Detect which cell encompasses the target text, then output its (x, y) center coordinate. 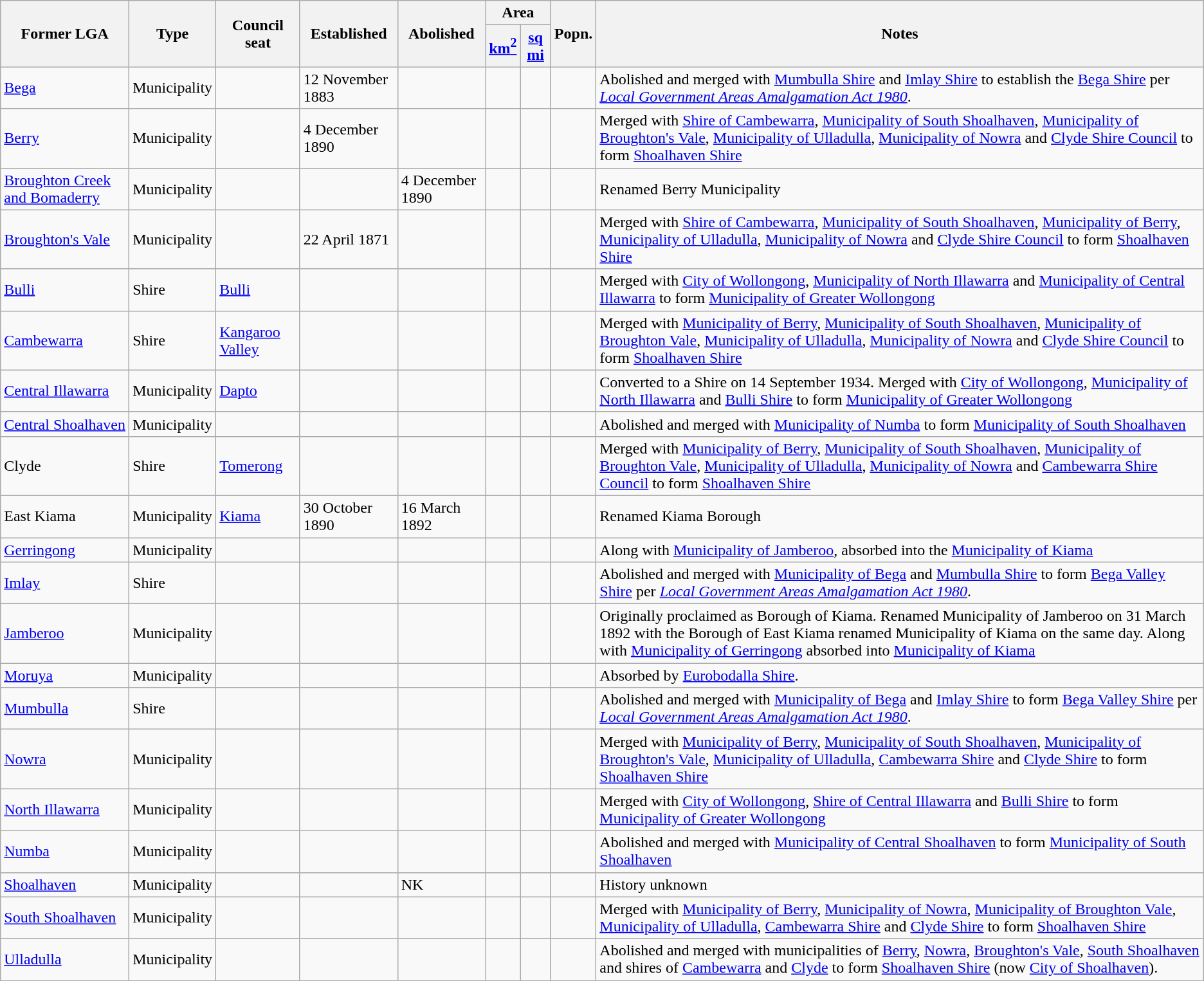
Clyde (65, 466)
Moruya (65, 675)
Berry (65, 138)
16 March 1892 (441, 516)
Broughton's Vale (65, 239)
Absorbed by Eurobodalla Shire. (900, 675)
Abolished and merged with Municipality of Bega and Imlay Shire to form Bega Valley Shire per Local Government Areas Amalgamation Act 1980. (900, 709)
Abolished (441, 33)
Notes (900, 33)
Councilseat (258, 33)
Shoalhaven (65, 885)
Ulladulla (65, 960)
Along with Municipality of Jamberoo, absorbed into the Municipality of Kiama (900, 550)
East Kiama (65, 516)
South Shoalhaven (65, 917)
Former LGA (65, 33)
Renamed Berry Municipality (900, 189)
Mumbulla (65, 709)
22 April 1871 (349, 239)
Nowra (65, 759)
30 October 1890 (349, 516)
Established (349, 33)
Abolished and merged with Municipality of Numba to form Municipality of South Shoalhaven (900, 424)
Dapto (258, 391)
Area (518, 13)
Merged with City of Wollongong, Municipality of North Illawarra and Municipality of Central Illawarra to form Municipality of Greater Wollongong (900, 289)
sq mi (535, 46)
Jamberoo (65, 634)
Imlay (65, 583)
North Illawarra (65, 809)
Abolished and merged with Municipality of Central Shoalhaven to form Municipality of South Shoalhaven (900, 852)
Popn. (573, 33)
Cambewarra (65, 340)
km2 (503, 46)
Central Shoalhaven (65, 424)
Gerringong (65, 550)
Type (172, 33)
Abolished and merged with Municipality of Bega and Mumbulla Shire to form Bega Valley Shire per Local Government Areas Amalgamation Act 1980. (900, 583)
Central Illawarra (65, 391)
12 November 1883 (349, 87)
Bega (65, 87)
History unknown (900, 885)
Broughton Creek and Bomaderry (65, 189)
Merged with City of Wollongong, Shire of Central Illawarra and Bulli Shire to form Municipality of Greater Wollongong (900, 809)
Kiama (258, 516)
NK (441, 885)
Tomerong (258, 466)
Renamed Kiama Borough (900, 516)
Abolished and merged with Mumbulla Shire and Imlay Shire to establish the Bega Shire per Local Government Areas Amalgamation Act 1980. (900, 87)
Numba (65, 852)
Kangaroo Valley (258, 340)
